Detect which cell encompasses the target text, then output its (X, Y) center coordinate. 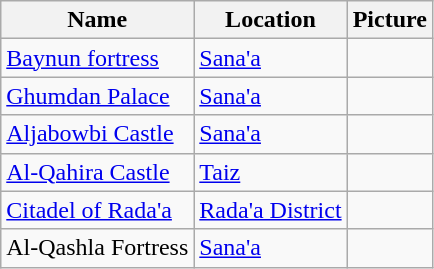
Al-Qahira Castle (98, 172)
Picture (390, 20)
Baynun fortress (98, 58)
Location (270, 20)
Rada'a District (270, 210)
Ghumdan Palace (98, 96)
Al-Qashla Fortress (98, 248)
Citadel of Rada'a (98, 210)
Taiz (270, 172)
Aljabowbi Castle (98, 134)
Name (98, 20)
